For the text-containing cell, return its midpoint in (x, y) coordinate format. 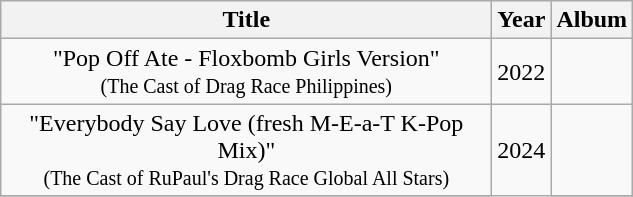
Title (246, 20)
2022 (522, 72)
"Pop Off Ate - Floxbomb Girls Version" (The Cast of Drag Race Philippines) (246, 72)
Year (522, 20)
"Everybody Say Love (fresh M-E-a-T K-Pop Mix)" (The Cast of RuPaul's Drag Race Global All Stars) (246, 150)
2024 (522, 150)
Album (592, 20)
